Scan for the cell matching the given text and deliver its [X, Y] coordinate at center. 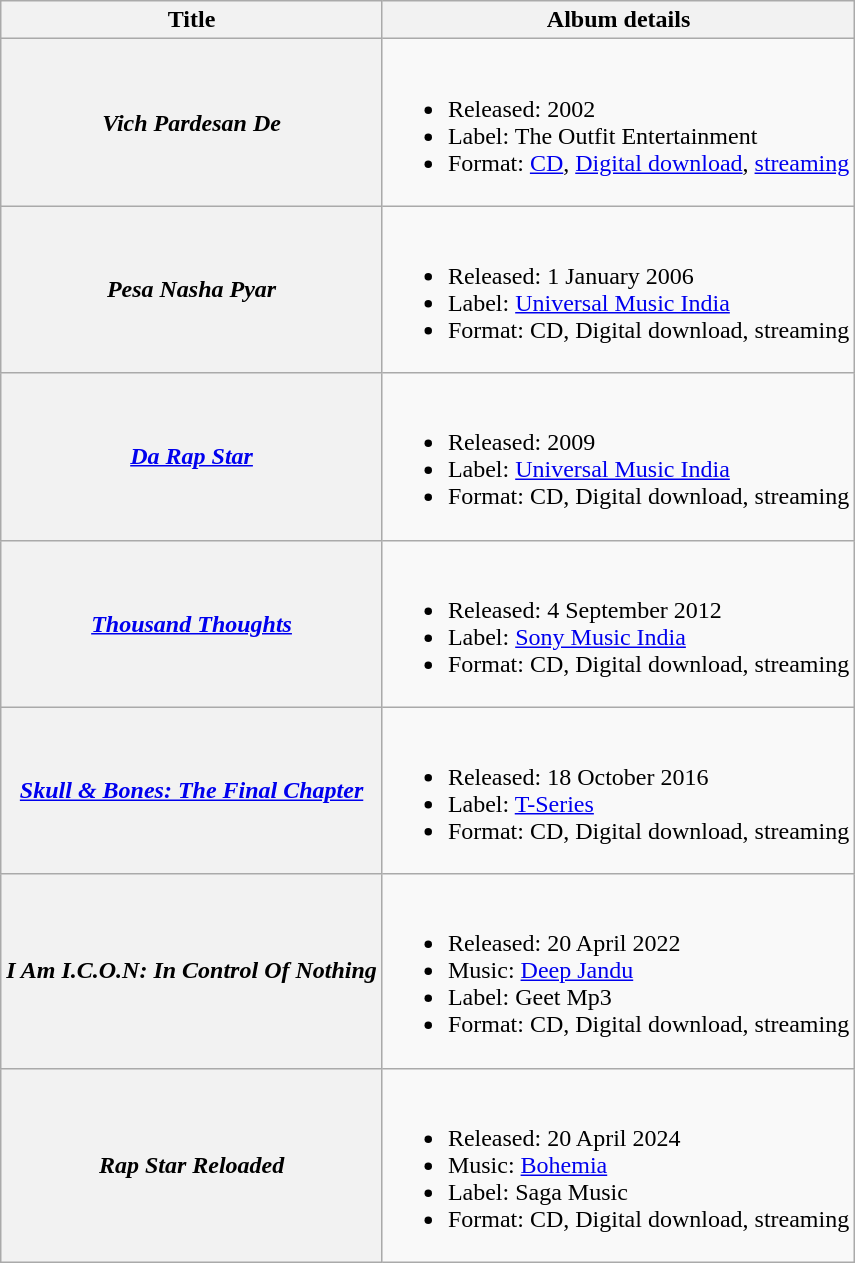
Skull & Bones: The Final Chapter [192, 790]
Released: 20 April 2024Music: BohemiaLabel: Saga MusicFormat: CD, Digital download, streaming [618, 1165]
Rap Star Reloaded [192, 1165]
Vich Pardesan De [192, 122]
Album details [618, 20]
Thousand Thoughts [192, 624]
I Am I.C.O.N: In Control Of Nothing [192, 971]
Pesa Nasha Pyar [192, 290]
Title [192, 20]
Released: 20 April 2022Music: Deep JanduLabel: Geet Mp3Format: CD, Digital download, streaming [618, 971]
Released: 2002Label: The Outfit EntertainmentFormat: CD, Digital download, streaming [618, 122]
Released: 1 January 2006Label: Universal Music IndiaFormat: CD, Digital download, streaming [618, 290]
Released: 18 October 2016Label: T-SeriesFormat: CD, Digital download, streaming [618, 790]
Released: 2009Label: Universal Music IndiaFormat: CD, Digital download, streaming [618, 456]
Da Rap Star [192, 456]
Released: 4 September 2012Label: Sony Music IndiaFormat: CD, Digital download, streaming [618, 624]
